Return the (x, y) coordinate for the center point of the cell that contains the specified text.  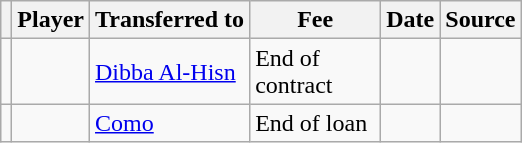
Dibba Al-Hisn (170, 72)
Player (51, 20)
Como (170, 123)
Date (410, 20)
Transferred to (170, 20)
End of contract (316, 72)
Source (480, 20)
Fee (316, 20)
End of loan (316, 123)
